Find where the given text appears and provide that cell's center as (x, y) coordinate. 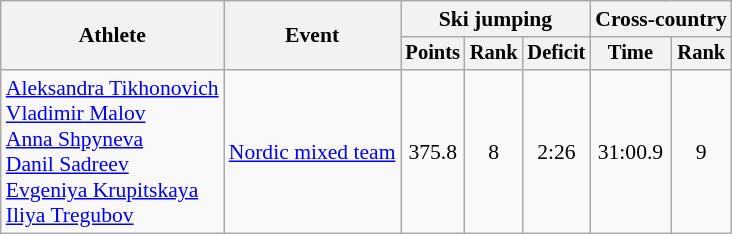
Aleksandra TikhonovichVladimir MalovAnna ShpynevaDanil SadreevEvgeniya KrupitskayaIliya Tregubov (112, 152)
Deficit (556, 54)
Points (432, 54)
31:00.9 (630, 152)
Athlete (112, 36)
2:26 (556, 152)
Cross-country (661, 19)
375.8 (432, 152)
8 (494, 152)
Ski jumping (495, 19)
Time (630, 54)
9 (702, 152)
Nordic mixed team (312, 152)
Event (312, 36)
